Detect which cell encompasses the target text, then output its [x, y] center coordinate. 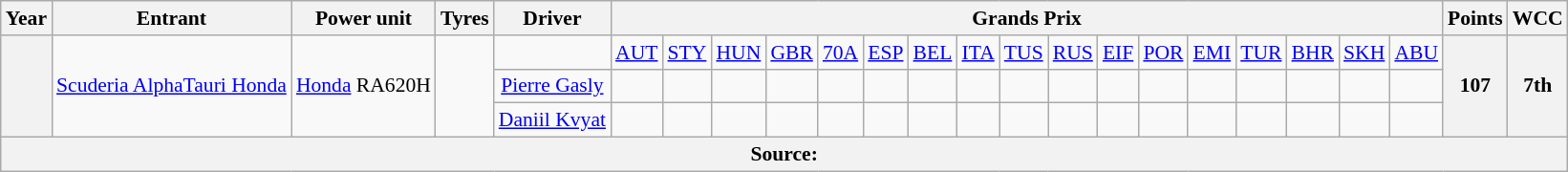
EMI [1212, 53]
Daniil Kvyat [552, 120]
WCC [1538, 18]
ABU [1416, 53]
AUT [636, 53]
Points [1475, 18]
POR [1163, 53]
ESP [885, 53]
TUS [1024, 53]
BEL [933, 53]
Year [27, 18]
107 [1475, 86]
GBR [791, 53]
Honda RA620H [363, 86]
Entrant [172, 18]
Grands Prix [1026, 18]
STY [688, 53]
70A [841, 53]
Driver [552, 18]
SKH [1364, 53]
HUN [738, 53]
7th [1538, 86]
TUR [1261, 53]
Pierre Gasly [552, 86]
Source: [784, 155]
BHR [1313, 53]
Scuderia AlphaTauri Honda [172, 86]
Tyres [464, 18]
Power unit [363, 18]
RUS [1073, 53]
ITA [977, 53]
EIF [1118, 53]
